Return (X, Y) of the center of cell containing provided text 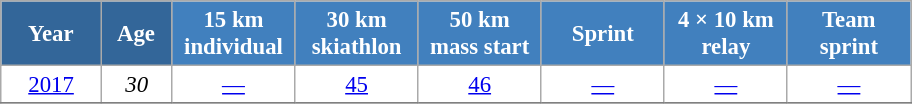
Year (52, 34)
15 km individual (234, 34)
Team sprint (848, 34)
4 × 10 km relay (726, 34)
45 (356, 85)
Age (136, 34)
50 km mass start (480, 34)
2017 (52, 85)
46 (480, 85)
30 (136, 85)
30 km skiathlon (356, 34)
Sprint (602, 34)
